Search for the cell housing the specified text and yield its [x, y] center coordinate. 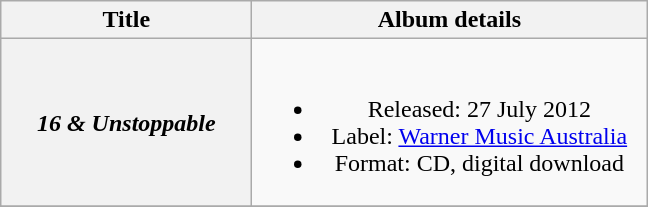
Album details [450, 20]
Released: 27 July 2012Label: Warner Music AustraliaFormat: CD, digital download [450, 122]
16 & Unstoppable [126, 122]
Title [126, 20]
